Provide the (x, y) coordinate of the cell's center where the given text is located.  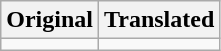
Original (50, 20)
Translated (158, 20)
